Return the (X, Y) coordinate for the center point of the cell that contains the specified text.  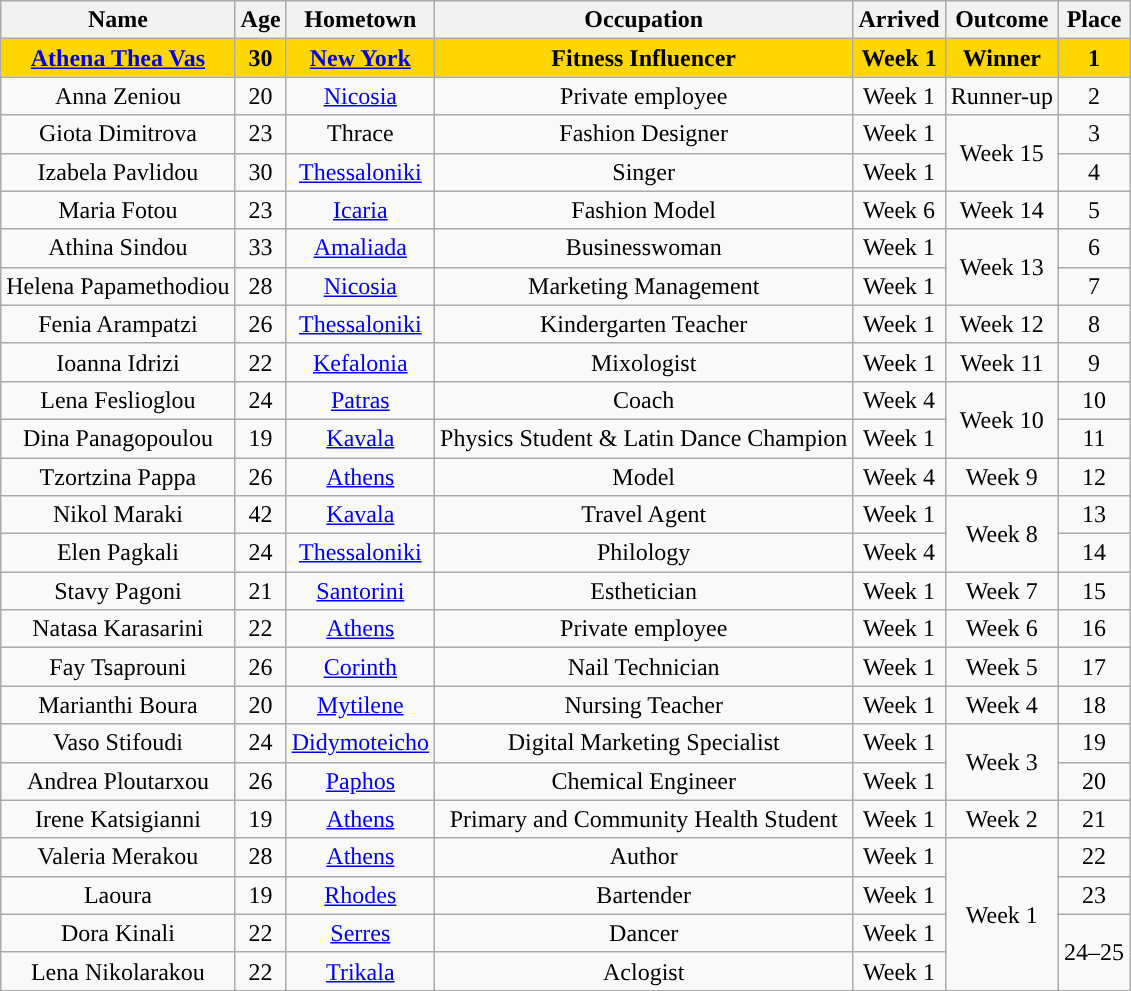
Week 12 (1002, 324)
Nursing Teacher (644, 705)
42 (260, 515)
Amaliada (360, 248)
Week 7 (1002, 591)
Esthetician (644, 591)
9 (1094, 362)
Hometown (360, 20)
Nikol Maraki (118, 515)
5 (1094, 210)
Marianthi Boura (118, 705)
7 (1094, 286)
Runner-up (1002, 96)
Mytilene (360, 705)
New York (360, 58)
Dora Kinali (118, 933)
Digital Μarketing Specialist (644, 743)
Vaso Stifoudi (118, 743)
Didymoteicho (360, 743)
Week 11 (1002, 362)
Travel Agent (644, 515)
Dancer (644, 933)
Author (644, 857)
Irene Katsigianni (118, 819)
1 (1094, 58)
6 (1094, 248)
Week 9 (1002, 477)
Mixologist (644, 362)
Week 14 (1002, 210)
Tzortzina Pappa (118, 477)
Arrived (899, 20)
33 (260, 248)
Paphos (360, 781)
2 (1094, 96)
Laoura (118, 895)
Model (644, 477)
Winner (1002, 58)
Place (1094, 20)
Kindergarten Teacher (644, 324)
Week 3 (1002, 762)
Athena Thea Vas (118, 58)
Occupation (644, 20)
Maria Fotou (118, 210)
Valeria Merakou (118, 857)
Week 13 (1002, 267)
Aclogist (644, 971)
Thrace (360, 134)
Serres (360, 933)
Fitness Influencer (644, 58)
Fashion Model (644, 210)
3 (1094, 134)
Chemical Engineer (644, 781)
Nail Technician (644, 667)
Icaria (360, 210)
Philology (644, 553)
10 (1094, 400)
Week 8 (1002, 534)
Helena Papamethodiou (118, 286)
Lena Nikolarakou (118, 971)
4 (1094, 172)
Marketing Management (644, 286)
Week 2 (1002, 819)
17 (1094, 667)
Athina Sindou (118, 248)
12 (1094, 477)
8 (1094, 324)
Fay Tsaprouni (118, 667)
Bartender (644, 895)
Physics Student & Latin Dance Champion (644, 438)
Patras (360, 400)
Week 10 (1002, 419)
16 (1094, 629)
Fenia Arampatzi (118, 324)
Natasa Karasarini (118, 629)
Singer (644, 172)
Izabela Pavlidou (118, 172)
13 (1094, 515)
Fashion Designer (644, 134)
Week 15 (1002, 153)
Primary and Community Health Student (644, 819)
Giota Dimitrova (118, 134)
15 (1094, 591)
Ioanna Idrizi (118, 362)
Kefalonia (360, 362)
Name (118, 20)
Corinth (360, 667)
11 (1094, 438)
Andrea Ploutarxou (118, 781)
Outcome (1002, 20)
Trikala (360, 971)
Santorini (360, 591)
Businesswoman (644, 248)
Rhodes (360, 895)
Stavy Pagoni (118, 591)
Elen Pagkali (118, 553)
Lena Feslioglou (118, 400)
24–25 (1094, 952)
Anna Zeniou (118, 96)
Coach (644, 400)
Dina Panagopoulou (118, 438)
Week 5 (1002, 667)
14 (1094, 553)
Age (260, 20)
18 (1094, 705)
